Provide the [x, y] coordinate of the cell's center where the given text is located.  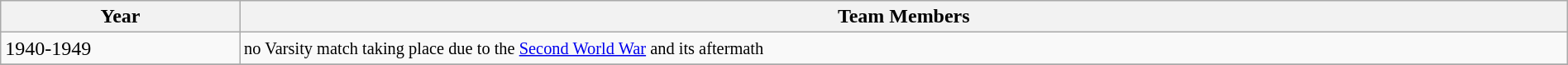
no Varsity match taking place due to the Second World War and its aftermath [903, 48]
Year [121, 17]
1940-1949 [121, 48]
Team Members [903, 17]
